Detect which cell encompasses the target text, then output its [X, Y] center coordinate. 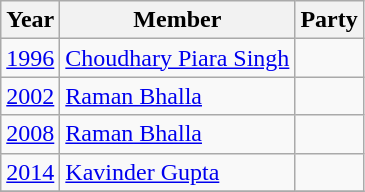
Year [30, 20]
Kavinder Gupta [178, 172]
Party [329, 20]
2008 [30, 134]
1996 [30, 58]
2014 [30, 172]
Member [178, 20]
2002 [30, 96]
Choudhary Piara Singh [178, 58]
